Return the (X, Y) coordinate for the center point of the cell that contains the specified text.  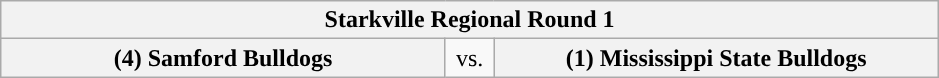
vs. (470, 58)
Starkville Regional Round 1 (470, 20)
(1) Mississippi State Bulldogs (716, 58)
(4) Samford Bulldogs (224, 58)
